Scan for the cell matching the given text and deliver its (x, y) coordinate at center. 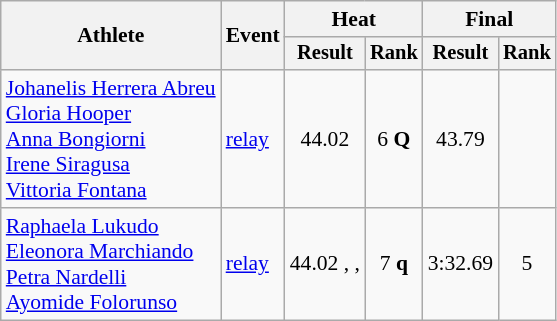
6 Q (394, 139)
44.02 (325, 139)
43.79 (460, 139)
44.02 , , (325, 264)
7 q (394, 264)
3:32.69 (460, 264)
5 (527, 264)
Johanelis Herrera AbreuGloria HooperAnna BongiorniIrene SiragusaVittoria Fontana (111, 139)
Final (490, 19)
Heat (354, 19)
Raphaela LukudoEleonora MarchiandoPetra NardelliAyomide Folorunso (111, 264)
Event (253, 36)
Athlete (111, 36)
